Output the [x, y] coordinate of the center of the cell containing the given text.  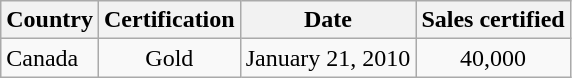
Canada [50, 58]
40,000 [493, 58]
Certification [169, 20]
Sales certified [493, 20]
Date [328, 20]
January 21, 2010 [328, 58]
Country [50, 20]
Gold [169, 58]
